Pinpoint the cell where the given text exists, returning its (x, y) midpoint coordinate. 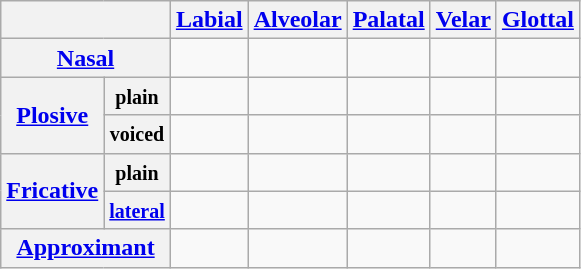
Labial (209, 20)
Alveolar (298, 20)
Approximant (86, 248)
Fricative (52, 191)
Nasal (86, 58)
Glottal (538, 20)
Plosive (52, 115)
Palatal (388, 20)
voiced (138, 134)
lateral (138, 210)
Velar (463, 20)
